Identify which cell holds the provided text, then report its (X, Y) central coordinate. 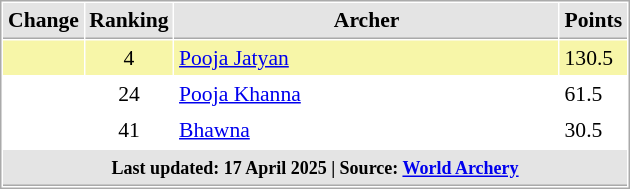
Last updated: 17 April 2025 | Source: World Archery (316, 168)
41 (129, 129)
4 (129, 57)
Ranking (129, 21)
130.5 (594, 57)
24 (129, 93)
Points (594, 21)
30.5 (594, 129)
Pooja Khanna (367, 93)
Pooja Jatyan (367, 57)
Bhawna (367, 129)
Archer (367, 21)
61.5 (594, 93)
Change (44, 21)
